Provide the [X, Y] coordinate of the cell's center where the given text is located.  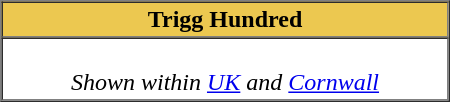
Trigg Hundred [226, 20]
Shown within UK and Cornwall [226, 70]
